Return (x, y) of the center of cell containing provided text 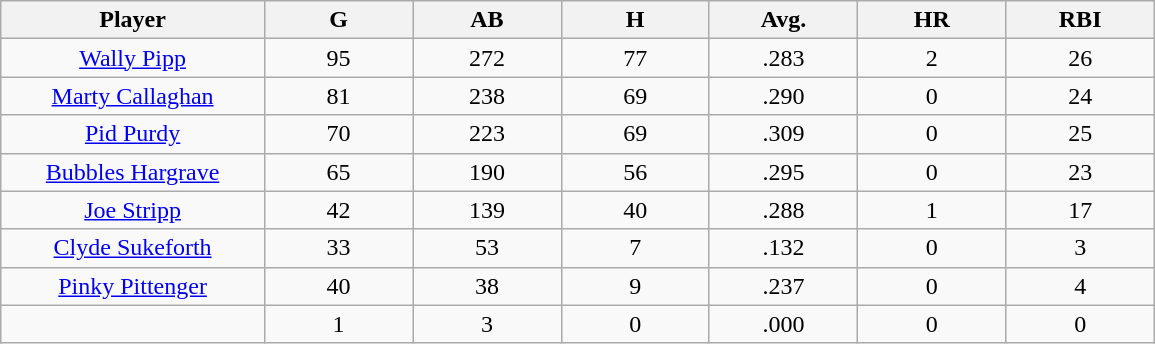
.295 (783, 172)
2 (932, 58)
Wally Pipp (133, 58)
272 (487, 58)
42 (338, 210)
.309 (783, 134)
24 (1080, 96)
AB (487, 20)
238 (487, 96)
G (338, 20)
81 (338, 96)
139 (487, 210)
Marty Callaghan (133, 96)
HR (932, 20)
Pid Purdy (133, 134)
Pinky Pittenger (133, 286)
Player (133, 20)
H (635, 20)
56 (635, 172)
190 (487, 172)
RBI (1080, 20)
7 (635, 248)
25 (1080, 134)
Avg. (783, 20)
Joe Stripp (133, 210)
Bubbles Hargrave (133, 172)
77 (635, 58)
.237 (783, 286)
23 (1080, 172)
.132 (783, 248)
.283 (783, 58)
33 (338, 248)
223 (487, 134)
70 (338, 134)
65 (338, 172)
Clyde Sukeforth (133, 248)
95 (338, 58)
26 (1080, 58)
9 (635, 286)
.288 (783, 210)
.000 (783, 324)
38 (487, 286)
4 (1080, 286)
53 (487, 248)
17 (1080, 210)
.290 (783, 96)
